Detect which cell encompasses the target text, then output its [X, Y] center coordinate. 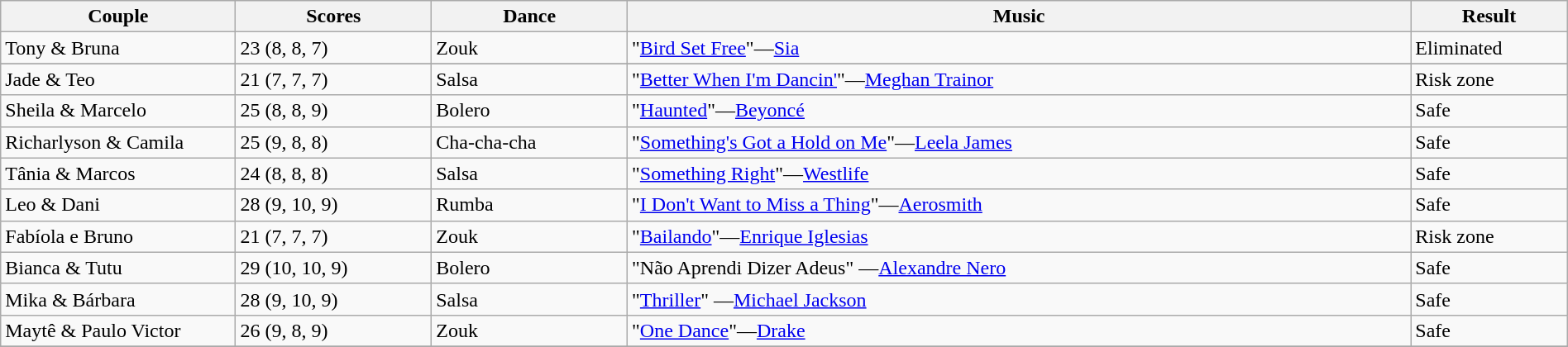
Sheila & Marcelo [118, 111]
Fabíola e Bruno [118, 236]
Bianca & Tutu [118, 268]
26 (9, 8, 9) [334, 330]
Rumba [529, 205]
23 (8, 8, 7) [334, 48]
Mika & Bárbara [118, 299]
Tânia & Marcos [118, 173]
Scores [334, 17]
"Bailando"—Enrique Iglesias [1019, 236]
24 (8, 8, 8) [334, 173]
Leo & Dani [118, 205]
"Thriller" —Michael Jackson [1019, 299]
Cha-cha-cha [529, 142]
"Haunted"—Beyoncé [1019, 111]
25 (8, 8, 9) [334, 111]
"Bird Set Free"—Sia [1019, 48]
Richarlyson & Camila [118, 142]
Couple [118, 17]
Tony & Bruna [118, 48]
"Something's Got a Hold on Me"—Leela James [1019, 142]
Music [1019, 17]
"I Don't Want to Miss a Thing"—Aerosmith [1019, 205]
"Não Aprendi Dizer Adeus" —Alexandre Nero [1019, 268]
29 (10, 10, 9) [334, 268]
"Better When I'm Dancin'"—Meghan Trainor [1019, 79]
Dance [529, 17]
25 (9, 8, 8) [334, 142]
Result [1489, 17]
Eliminated [1489, 48]
"One Dance"—Drake [1019, 330]
Maytê & Paulo Victor [118, 330]
Jade & Teo [118, 79]
"Something Right"—Westlife [1019, 173]
